Find where the given text appears and provide that cell's center as [x, y] coordinate. 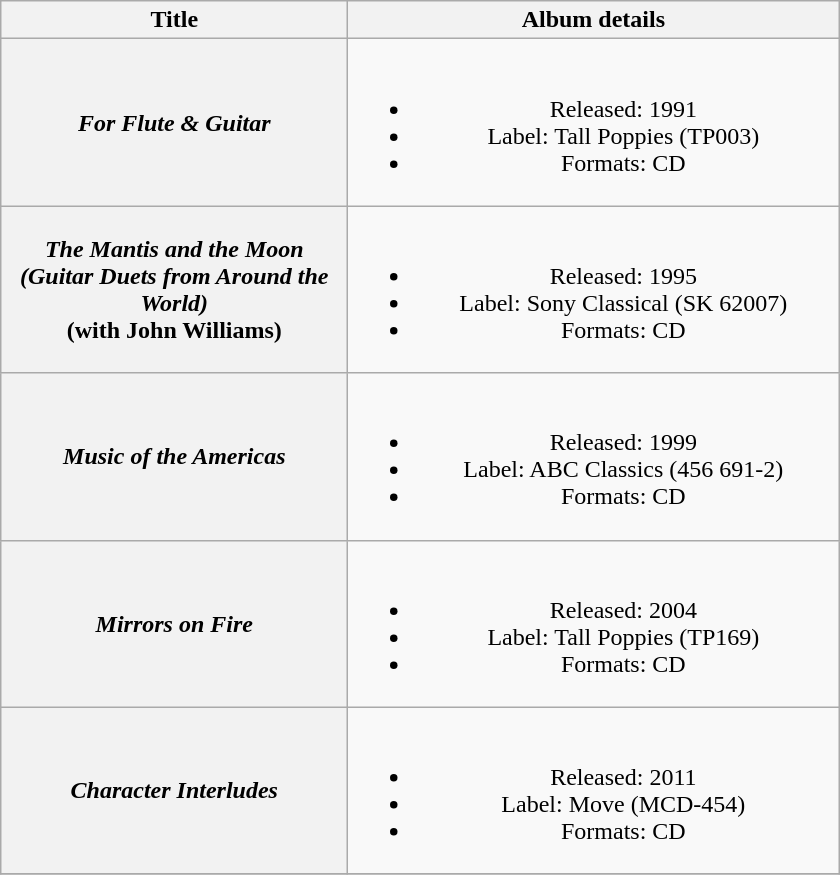
Released: 1995Label: Sony Classical (SK 62007)Formats: CD [594, 290]
Released: 1999Label: ABC Classics (456 691-2)Formats: CD [594, 456]
Character Interludes [174, 790]
Released: 2004Label: Tall Poppies (TP169)Formats: CD [594, 624]
Album details [594, 20]
Mirrors on Fire [174, 624]
Released: 1991Label: Tall Poppies (TP003)Formats: CD [594, 122]
For Flute & Guitar [174, 122]
The Mantis and the Moon (Guitar Duets from Around the World) (with John Williams) [174, 290]
Title [174, 20]
Music of the Americas [174, 456]
Released: 2011Label: Move (MCD-454)Formats: CD [594, 790]
